From the cell containing the given text, extract its center point as (X, Y) coordinate. 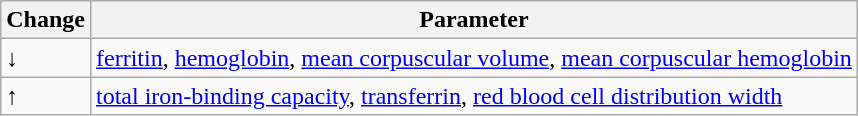
↑ (46, 96)
ferritin, hemoglobin, mean corpuscular volume, mean corpuscular hemoglobin (474, 58)
Change (46, 20)
↓ (46, 58)
Parameter (474, 20)
total iron-binding capacity, transferrin, red blood cell distribution width (474, 96)
